Locate the cell with the specified text and output its (X, Y) center coordinate. 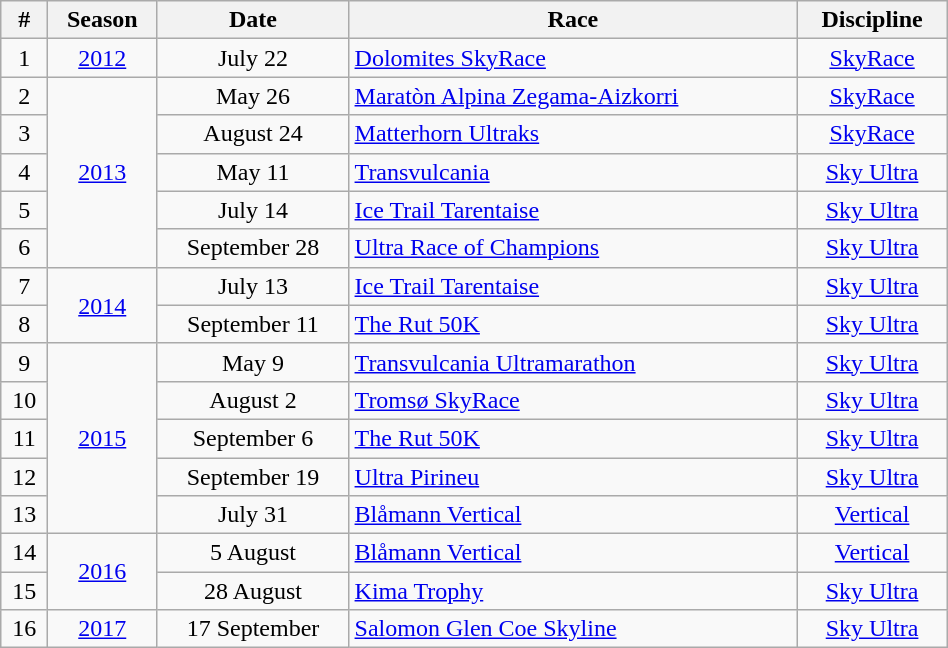
Transvulcania (573, 172)
17 September (253, 629)
May 26 (253, 96)
Salomon Glen Coe Skyline (573, 629)
11 (24, 438)
9 (24, 362)
Maratòn Alpina Zegama-Aizkorri (573, 96)
2013 (102, 172)
5 August (253, 553)
Ultra Pirineu (573, 477)
July 14 (253, 210)
May 11 (253, 172)
September 28 (253, 248)
July 31 (253, 515)
12 (24, 477)
7 (24, 286)
# (24, 20)
September 6 (253, 438)
6 (24, 248)
2014 (102, 305)
Ultra Race of Champions (573, 248)
July 22 (253, 58)
13 (24, 515)
2 (24, 96)
August 24 (253, 134)
Discipline (872, 20)
Kima Trophy (573, 591)
Dolomites SkyRace (573, 58)
August 2 (253, 400)
2015 (102, 438)
16 (24, 629)
July 13 (253, 286)
2017 (102, 629)
September 19 (253, 477)
28 August (253, 591)
1 (24, 58)
Tromsø SkyRace (573, 400)
Season (102, 20)
2016 (102, 572)
September 11 (253, 324)
Matterhorn Ultraks (573, 134)
15 (24, 591)
2012 (102, 58)
5 (24, 210)
8 (24, 324)
Transvulcania Ultramarathon (573, 362)
4 (24, 172)
3 (24, 134)
Race (573, 20)
10 (24, 400)
Date (253, 20)
14 (24, 553)
May 9 (253, 362)
